Capture the cell that displays the provided text and extract its [X, Y] central coordinate. 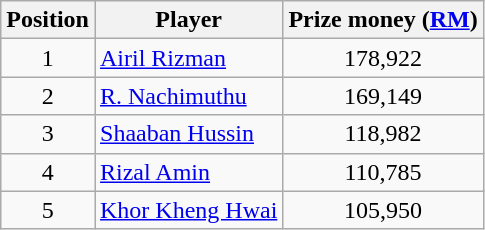
Position [48, 20]
5 [48, 210]
Airil Rizman [188, 58]
118,982 [383, 134]
3 [48, 134]
178,922 [383, 58]
4 [48, 172]
110,785 [383, 172]
R. Nachimuthu [188, 96]
2 [48, 96]
169,149 [383, 96]
1 [48, 58]
Player [188, 20]
Prize money (RM) [383, 20]
Khor Kheng Hwai [188, 210]
105,950 [383, 210]
Rizal Amin [188, 172]
Shaaban Hussin [188, 134]
